Search for the cell housing the specified text and yield its (x, y) center coordinate. 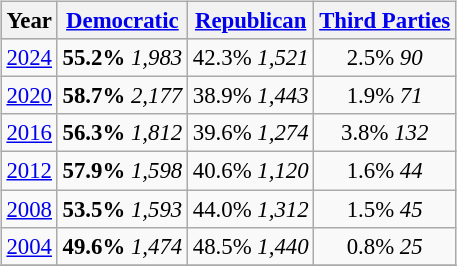
3.8% 132 (385, 133)
1.5% 45 (385, 209)
58.7% 2,177 (122, 96)
2016 (29, 133)
2008 (29, 209)
39.6% 1,274 (250, 133)
49.6% 1,474 (122, 246)
Democratic (122, 21)
Republican (250, 21)
Third Parties (385, 21)
42.3% 1,521 (250, 58)
0.8% 25 (385, 246)
1.9% 71 (385, 96)
53.5% 1,593 (122, 209)
40.6% 1,120 (250, 171)
2020 (29, 96)
2.5% 90 (385, 58)
55.2% 1,983 (122, 58)
1.6% 44 (385, 171)
2004 (29, 246)
56.3% 1,812 (122, 133)
57.9% 1,598 (122, 171)
Year (29, 21)
2024 (29, 58)
38.9% 1,443 (250, 96)
44.0% 1,312 (250, 209)
2012 (29, 171)
48.5% 1,440 (250, 246)
